Provide the (X, Y) coordinate of the cell's center where the given text is located.  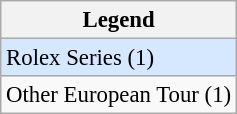
Other European Tour (1) (119, 95)
Rolex Series (1) (119, 58)
Legend (119, 20)
